From the cell containing the given text, extract its center point as [X, Y] coordinate. 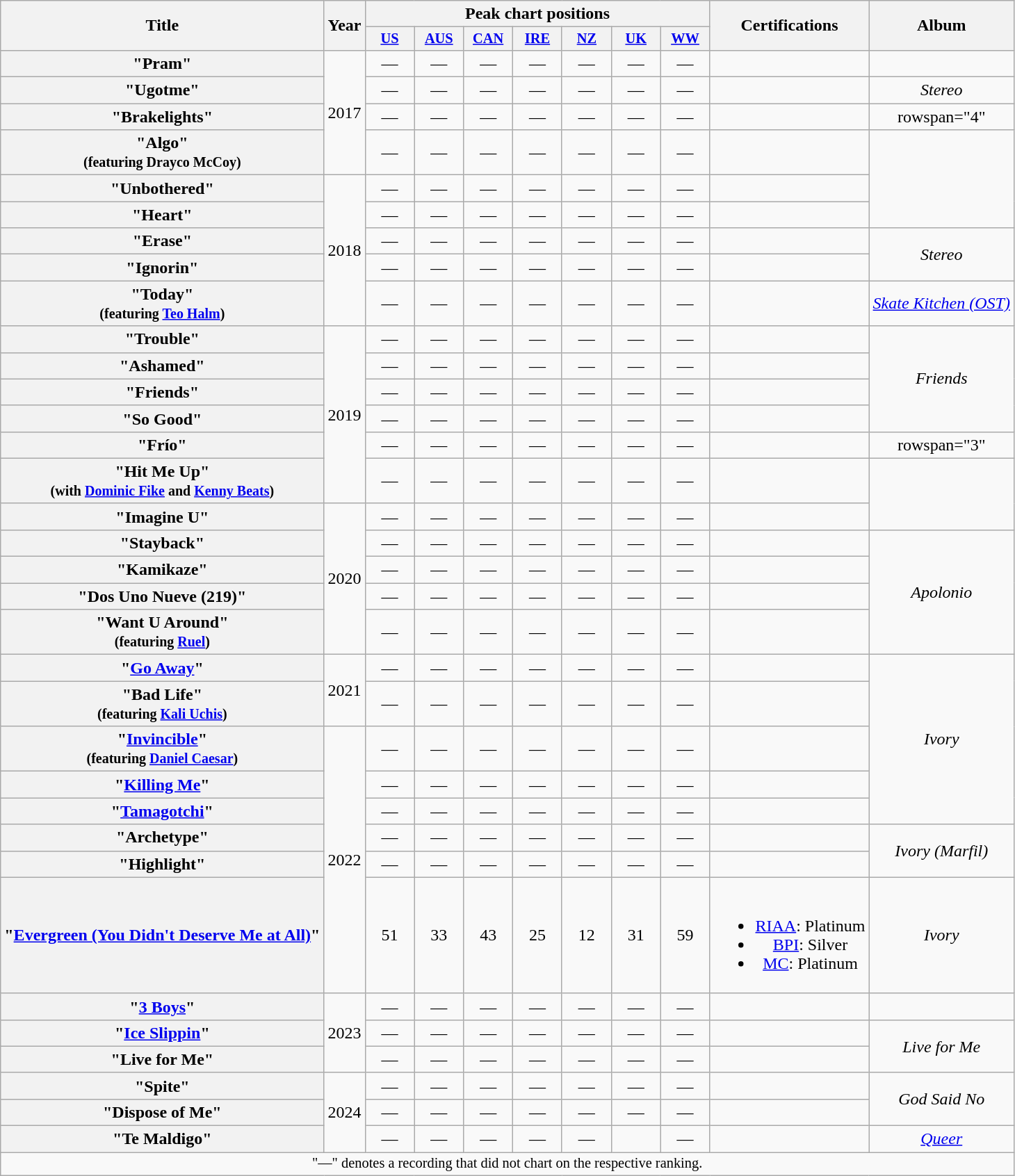
God Said No [941, 1099]
Friends [941, 379]
"Bad Life"(featuring Kali Uchis) [163, 703]
IRE [538, 39]
"Archetype" [163, 838]
rowspan="4" [941, 117]
"Ugotme" [163, 90]
"3 Boys" [163, 1006]
31 [635, 936]
"Dispose of Me" [163, 1112]
RIAA: PlatinumBPI: SilverMC: Platinum [790, 936]
NZ [587, 39]
"Live for Me" [163, 1059]
2020 [345, 578]
"Highlight" [163, 864]
"—" denotes a recording that did not chart on the respective ranking. [507, 1164]
"Frío" [163, 445]
"Killing Me" [163, 785]
2023 [345, 1033]
2022 [345, 860]
2017 [345, 113]
"Want U Around"(featuring Ruel) [163, 632]
"Dos Uno Nueve (219)" [163, 596]
Certifications [790, 26]
Title [163, 26]
WW [685, 39]
"Ignorin" [163, 268]
Apolonio [941, 592]
Album [941, 26]
Year [345, 26]
"Evergreen (You Didn't Deserve Me at All)" [163, 936]
59 [685, 936]
"Tamagotchi" [163, 811]
Peak chart positions [537, 14]
2019 [345, 414]
"Spite" [163, 1086]
"Stayback" [163, 543]
"Heart" [163, 215]
"So Good" [163, 418]
UK [635, 39]
2024 [345, 1112]
"Ice Slippin" [163, 1033]
"Invincible"(featuring Daniel Caesar) [163, 749]
12 [587, 936]
Queer [941, 1139]
"Pram" [163, 63]
"Brakelights" [163, 117]
"Imagine U" [163, 516]
AUS [439, 39]
"Go Away" [163, 668]
Ivory (Marfil) [941, 851]
"Today"(featuring Teo Halm) [163, 303]
"Te Maldigo" [163, 1139]
"Kamikaze" [163, 570]
33 [439, 936]
51 [389, 936]
25 [538, 936]
rowspan="3" [941, 445]
2021 [345, 691]
"Unbothered" [163, 188]
2018 [345, 250]
US [389, 39]
CAN [488, 39]
"Trouble" [163, 339]
"Hit Me Up"(with Dominic Fike and Kenny Beats) [163, 481]
Live for Me [941, 1046]
"Friends" [163, 392]
"Algo"(featuring Drayco McCoy) [163, 153]
Skate Kitchen (OST) [941, 303]
43 [488, 936]
"Erase" [163, 241]
"Ashamed" [163, 366]
